Locate the cell with the specified text and output its (x, y) center coordinate. 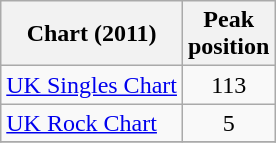
5 (228, 123)
UK Rock Chart (92, 123)
Chart (2011) (92, 34)
Peakposition (228, 34)
113 (228, 85)
UK Singles Chart (92, 85)
